Provide the [X, Y] coordinate of the cell's center where the given text is located.  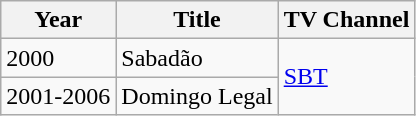
2001-2006 [58, 96]
Sabadão [197, 58]
Title [197, 20]
SBT [346, 77]
2000 [58, 58]
Domingo Legal [197, 96]
Year [58, 20]
TV Channel [346, 20]
